Return the (x, y) coordinate for the center point of the cell that contains the specified text.  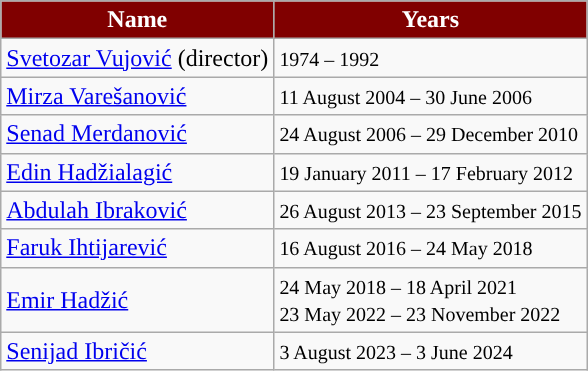
Emir Hadžić (138, 300)
11 August 2004 – 30 June 2006 (430, 96)
Name (138, 20)
24 May 2018 – 18 April 202123 May 2022 – 23 November 2022 (430, 300)
3 August 2023 – 3 June 2024 (430, 351)
16 August 2016 – 24 May 2018 (430, 248)
Mirza Varešanović (138, 96)
Faruk Ihtijarević (138, 248)
Svetozar Vujović (director) (138, 58)
19 January 2011 – 17 February 2012 (430, 172)
24 August 2006 – 29 December 2010 (430, 134)
Edin Hadžialagić (138, 172)
1974 – 1992 (430, 58)
26 August 2013 – 23 September 2015 (430, 210)
Years (430, 20)
Abdulah Ibraković (138, 210)
Senad Merdanović (138, 134)
Senijad Ibričić (138, 351)
